Pinpoint the cell where the given text exists, returning its [X, Y] midpoint coordinate. 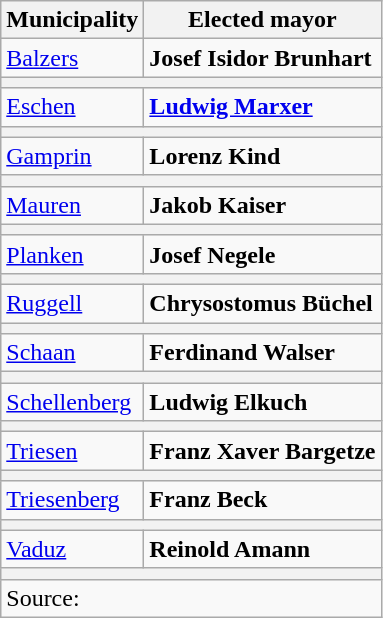
Ludwig Marxer [262, 107]
Ruggell [72, 303]
Gamprin [72, 156]
Balzers [72, 58]
Elected mayor [262, 20]
Josef Negele [262, 254]
Chrysostomus Büchel [262, 303]
Triesen [72, 451]
Schellenberg [72, 402]
Franz Beck [262, 500]
Schaan [72, 353]
Josef Isidor Brunhart [262, 58]
Ferdinand Walser [262, 353]
Triesenberg [72, 500]
Ludwig Elkuch [262, 402]
Jakob Kaiser [262, 205]
Reinold Amann [262, 549]
Mauren [72, 205]
Municipality [72, 20]
Lorenz Kind [262, 156]
Source: [191, 598]
Franz Xaver Bargetze [262, 451]
Vaduz [72, 549]
Planken [72, 254]
Eschen [72, 107]
